Determine the [x, y] coordinate at the center of the cell enclosing the given text.  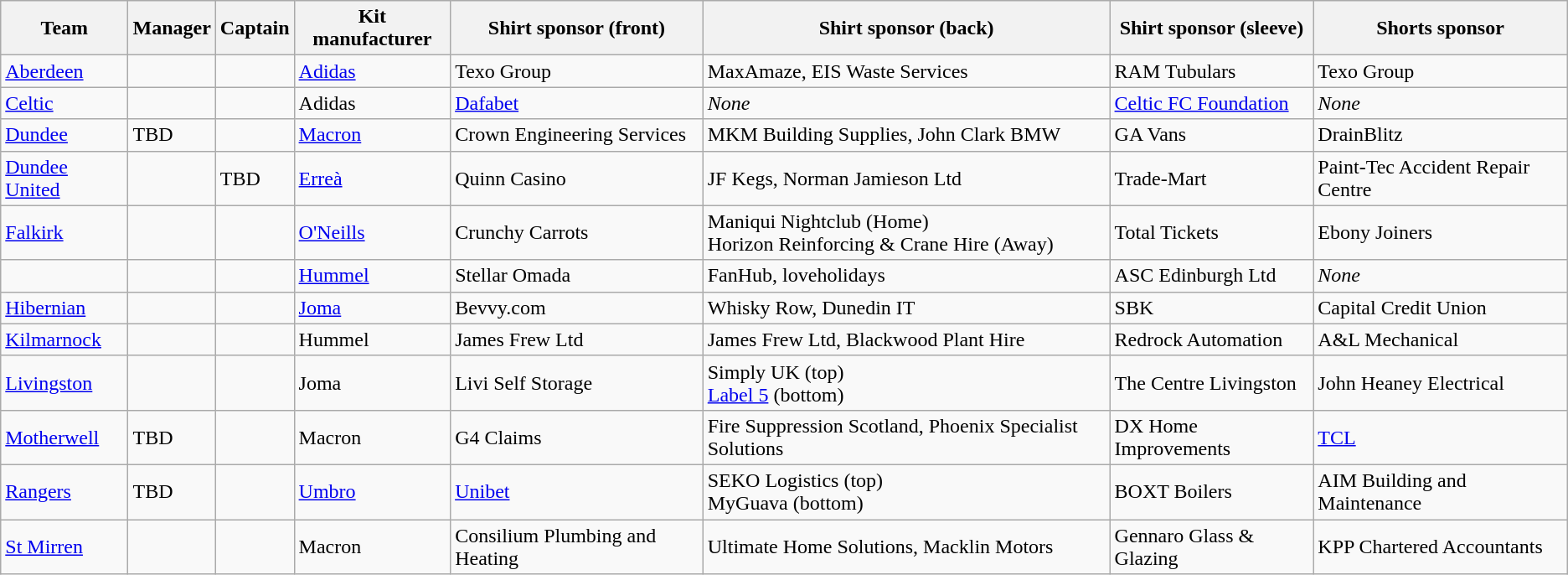
Simply UK (top)Label 5 (bottom) [906, 382]
Gennaro Glass & Glazing [1211, 547]
SEKO Logistics (top)MyGuava (bottom) [906, 491]
Unibet [577, 491]
Motherwell [64, 438]
Celtic [64, 103]
SBK [1211, 308]
Umbro [372, 491]
BOXT Boilers [1211, 491]
The Centre Livingston [1211, 382]
Trade-Mart [1211, 178]
ASC Edinburgh Ltd [1211, 276]
Livi Self Storage [577, 382]
Shirt sponsor (front) [577, 28]
Ebony Joiners [1441, 233]
Stellar Omada [577, 276]
Total Tickets [1211, 233]
St Mirren [64, 547]
Consilium Plumbing and Heating [577, 547]
DrainBlitz [1441, 135]
FanHub, loveholidays [906, 276]
Dundee United [64, 178]
James Frew Ltd, Blackwood Plant Hire [906, 339]
Livingston [64, 382]
AIM Building and Maintenance [1441, 491]
Manager [172, 28]
Crown Engineering Services [577, 135]
Crunchy Carrots [577, 233]
Paint-Tec Accident Repair Centre [1441, 178]
John Heaney Electrical [1441, 382]
Falkirk [64, 233]
A&L Mechanical [1441, 339]
TCL [1441, 438]
Quinn Casino [577, 178]
Dafabet [577, 103]
Aberdeen [64, 71]
Fire Suppression Scotland, Phoenix Specialist Solutions [906, 438]
MKM Building Supplies, John Clark BMW [906, 135]
Dundee [64, 135]
JF Kegs, Norman Jamieson Ltd [906, 178]
Shirt sponsor (back) [906, 28]
Erreà [372, 178]
DX Home Improvements [1211, 438]
Redrock Automation [1211, 339]
Team [64, 28]
Ultimate Home Solutions, Macklin Motors [906, 547]
Kilmarnock [64, 339]
KPP Chartered Accountants [1441, 547]
Shirt sponsor (sleeve) [1211, 28]
Bevvy.com [577, 308]
Maniqui Nightclub (Home)Horizon Reinforcing & Crane Hire (Away) [906, 233]
Captain [255, 28]
G4 Claims [577, 438]
GA Vans [1211, 135]
Rangers [64, 491]
James Frew Ltd [577, 339]
RAM Tubulars [1211, 71]
Kit manufacturer [372, 28]
Hibernian [64, 308]
O'Neills [372, 233]
Whisky Row, Dunedin IT [906, 308]
Capital Credit Union [1441, 308]
Shorts sponsor [1441, 28]
MaxAmaze, EIS Waste Services [906, 71]
Celtic FC Foundation [1211, 103]
